From the cell containing the given text, extract its center point as (X, Y) coordinate. 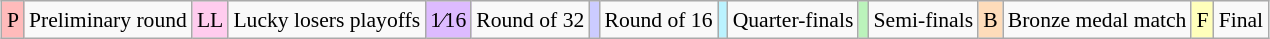
Semi-finals (924, 20)
Round of 16 (658, 20)
LL (210, 20)
Round of 32 (530, 20)
Bronze medal match (1098, 20)
B (990, 20)
Lucky losers playoffs (326, 20)
F (1202, 20)
Final (1242, 20)
P (13, 20)
Quarter-finals (794, 20)
Preliminary round (108, 20)
1⁄16 (448, 20)
